Output the [X, Y] coordinate of the center of the cell containing the given text.  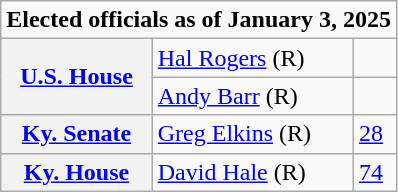
Elected officials as of January 3, 2025 [199, 20]
U.S. House [77, 77]
Ky. House [77, 172]
Hal Rogers (R) [252, 58]
28 [374, 134]
Greg Elkins (R) [252, 134]
David Hale (R) [252, 172]
74 [374, 172]
Ky. Senate [77, 134]
Andy Barr (R) [252, 96]
